Provide the [x, y] coordinate of the cell's center where the given text is located.  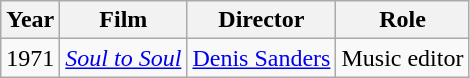
Role [402, 20]
Film [124, 20]
Music editor [402, 58]
Director [262, 20]
Denis Sanders [262, 58]
Year [30, 20]
Soul to Soul [124, 58]
1971 [30, 58]
